Detect which cell encompasses the target text, then output its [x, y] center coordinate. 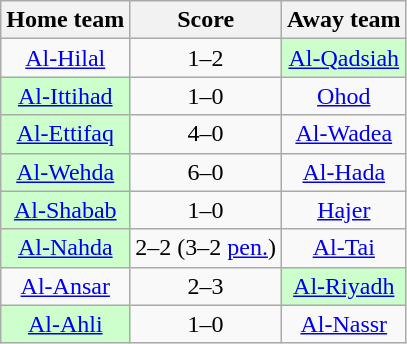
Al-Tai [344, 248]
Al-Hilal [66, 58]
Al-Ansar [66, 286]
Al-Riyadh [344, 286]
Al-Nahda [66, 248]
Home team [66, 20]
Al-Ettifaq [66, 134]
2–3 [206, 286]
Al-Ittihad [66, 96]
Al-Nassr [344, 324]
Al-Wehda [66, 172]
Hajer [344, 210]
Score [206, 20]
6–0 [206, 172]
2–2 (3–2 pen.) [206, 248]
Al-Shabab [66, 210]
Al-Ahli [66, 324]
Ohod [344, 96]
Away team [344, 20]
Al-Hada [344, 172]
Al-Qadsiah [344, 58]
1–2 [206, 58]
Al-Wadea [344, 134]
4–0 [206, 134]
